Find where the given text appears and provide that cell's center as (X, Y) coordinate. 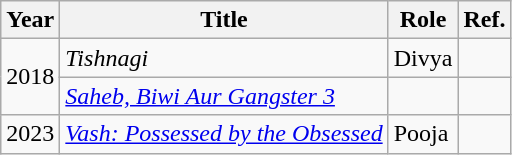
Title (224, 20)
Pooja (423, 134)
Divya (423, 58)
Ref. (484, 20)
Vash: Possessed by the Obsessed (224, 134)
Year (30, 20)
Role (423, 20)
2018 (30, 77)
2023 (30, 134)
Tishnagi (224, 58)
Saheb, Biwi Aur Gangster 3 (224, 96)
